Determine the (x, y) coordinate at the center of the cell enclosing the given text.  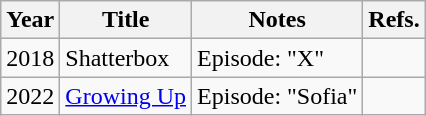
2022 (30, 96)
Episode: "Sofia" (278, 96)
Growing Up (126, 96)
Title (126, 20)
2018 (30, 58)
Year (30, 20)
Refs. (394, 20)
Notes (278, 20)
Episode: "X" (278, 58)
Shatterbox (126, 58)
